Detect which cell encompasses the target text, then output its [x, y] center coordinate. 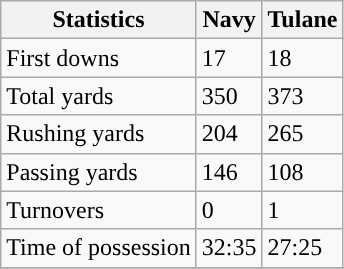
Statistics [99, 20]
Time of possession [99, 248]
32:35 [229, 248]
17 [229, 58]
Total yards [99, 96]
Tulane [302, 20]
108 [302, 172]
146 [229, 172]
First downs [99, 58]
Turnovers [99, 210]
27:25 [302, 248]
0 [229, 210]
18 [302, 58]
Passing yards [99, 172]
265 [302, 134]
Rushing yards [99, 134]
350 [229, 96]
1 [302, 210]
373 [302, 96]
204 [229, 134]
Navy [229, 20]
